Locate the cell with the specified text and output its [x, y] center coordinate. 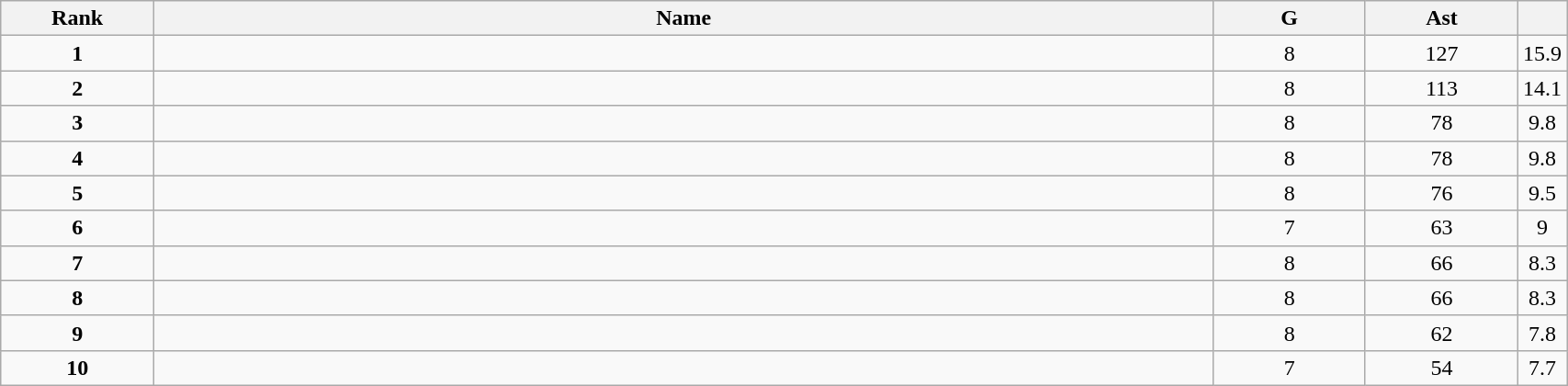
Rank [77, 18]
Ast [1441, 18]
9.5 [1543, 193]
54 [1441, 368]
1 [77, 53]
2 [77, 88]
10 [77, 368]
5 [77, 193]
7.7 [1543, 368]
76 [1441, 193]
6 [77, 228]
3 [77, 123]
14.1 [1543, 88]
127 [1441, 53]
15.9 [1543, 53]
4 [77, 158]
62 [1441, 333]
7.8 [1543, 333]
G [1290, 18]
Name [683, 18]
63 [1441, 228]
113 [1441, 88]
